For the text-containing cell, return its midpoint in [X, Y] coordinate format. 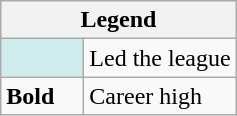
Bold [42, 96]
Career high [160, 96]
Led the league [160, 58]
Legend [118, 20]
